Determine the [X, Y] coordinate at the center of the cell enclosing the given text.  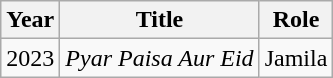
Pyar Paisa Aur Eid [160, 58]
2023 [30, 58]
Jamila [296, 58]
Title [160, 20]
Role [296, 20]
Year [30, 20]
